Return [x, y] of the center of cell containing provided text 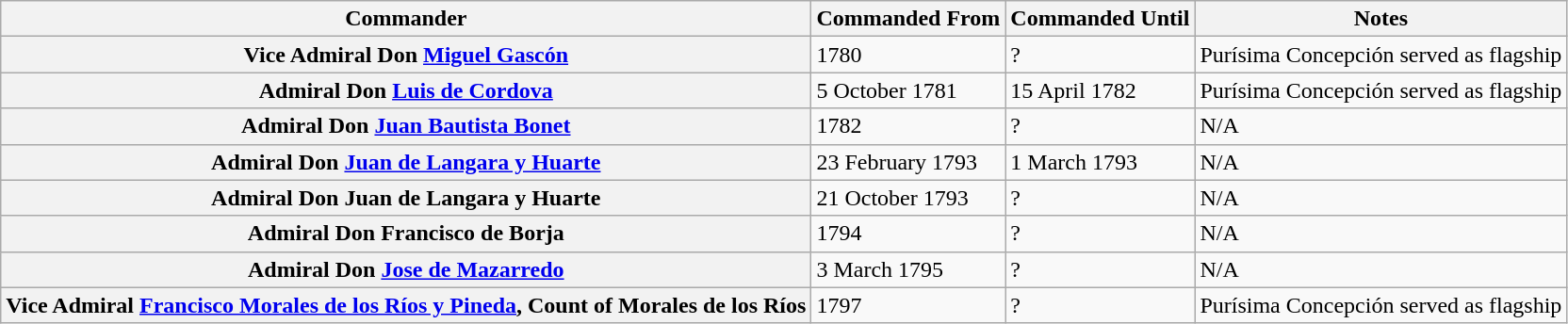
21 October 1793 [908, 198]
Vice Admiral Francisco Morales de los Ríos y Pineda, Count of Morales de los Ríos [406, 305]
Commanded From [908, 19]
1 March 1793 [1101, 162]
Commander [406, 19]
15 April 1782 [1101, 90]
Notes [1381, 19]
Admiral Don Jose de Mazarredo [406, 269]
Admiral Don Luis de Cordova [406, 90]
1780 [908, 55]
1782 [908, 126]
Vice Admiral Don Miguel Gascón [406, 55]
Admiral Don Francisco de Borja [406, 234]
5 October 1781 [908, 90]
Commanded Until [1101, 19]
Admiral Don Juan Bautista Bonet [406, 126]
3 March 1795 [908, 269]
23 February 1793 [908, 162]
1794 [908, 234]
1797 [908, 305]
